Pinpoint the cell where the given text exists, returning its (X, Y) midpoint coordinate. 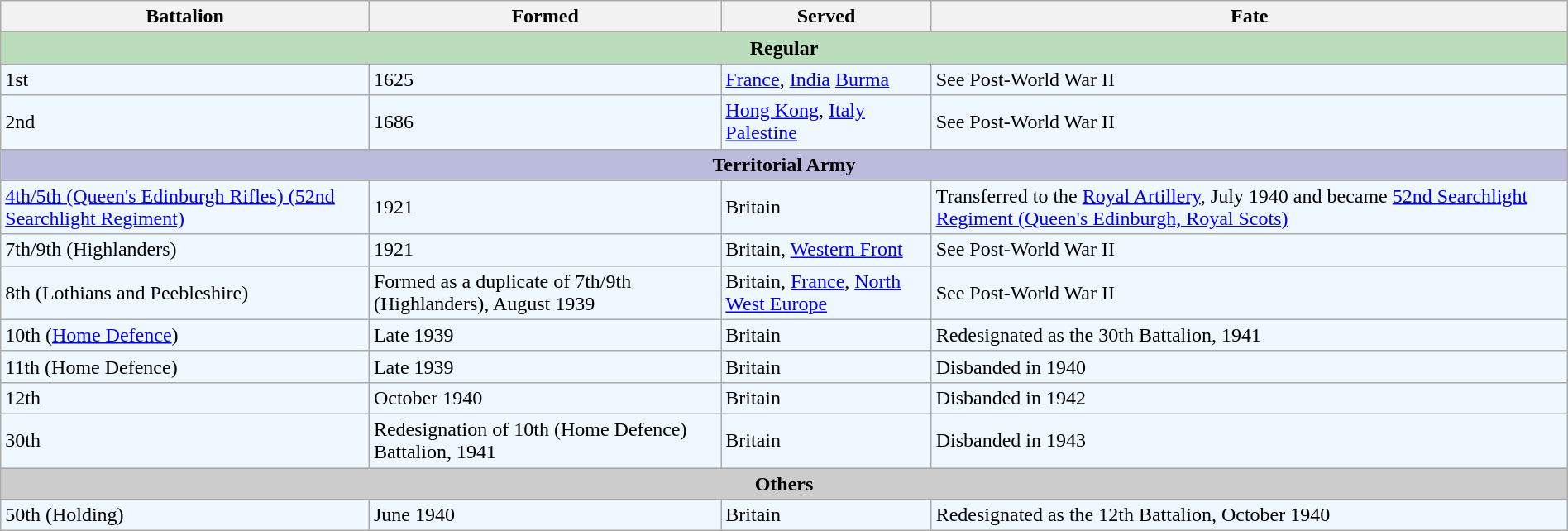
Britain, Western Front (826, 250)
1st (185, 79)
Britain, France, North West Europe (826, 293)
4th/5th (Queen's Edinburgh Rifles) (52nd Searchlight Regiment) (185, 207)
Territorial Army (784, 165)
1625 (544, 79)
Transferred to the Royal Artillery, July 1940 and became 52nd Searchlight Regiment (Queen's Edinburgh, Royal Scots) (1249, 207)
Disbanded in 1942 (1249, 398)
11th (Home Defence) (185, 366)
Battalion (185, 17)
June 1940 (544, 515)
Redesignation of 10th (Home Defence) Battalion, 1941 (544, 440)
30th (185, 440)
October 1940 (544, 398)
1686 (544, 122)
Formed (544, 17)
Disbanded in 1940 (1249, 366)
Hong Kong, Italy Palestine (826, 122)
Served (826, 17)
Redesignated as the 30th Battalion, 1941 (1249, 335)
2nd (185, 122)
Regular (784, 48)
50th (Holding) (185, 515)
12th (185, 398)
7th/9th (Highlanders) (185, 250)
France, India Burma (826, 79)
Others (784, 484)
Formed as a duplicate of 7th/9th (Highlanders), August 1939 (544, 293)
Disbanded in 1943 (1249, 440)
8th (Lothians and Peebleshire) (185, 293)
Redesignated as the 12th Battalion, October 1940 (1249, 515)
10th (Home Defence) (185, 335)
Fate (1249, 17)
